Return (X, Y) of the center of cell containing provided text 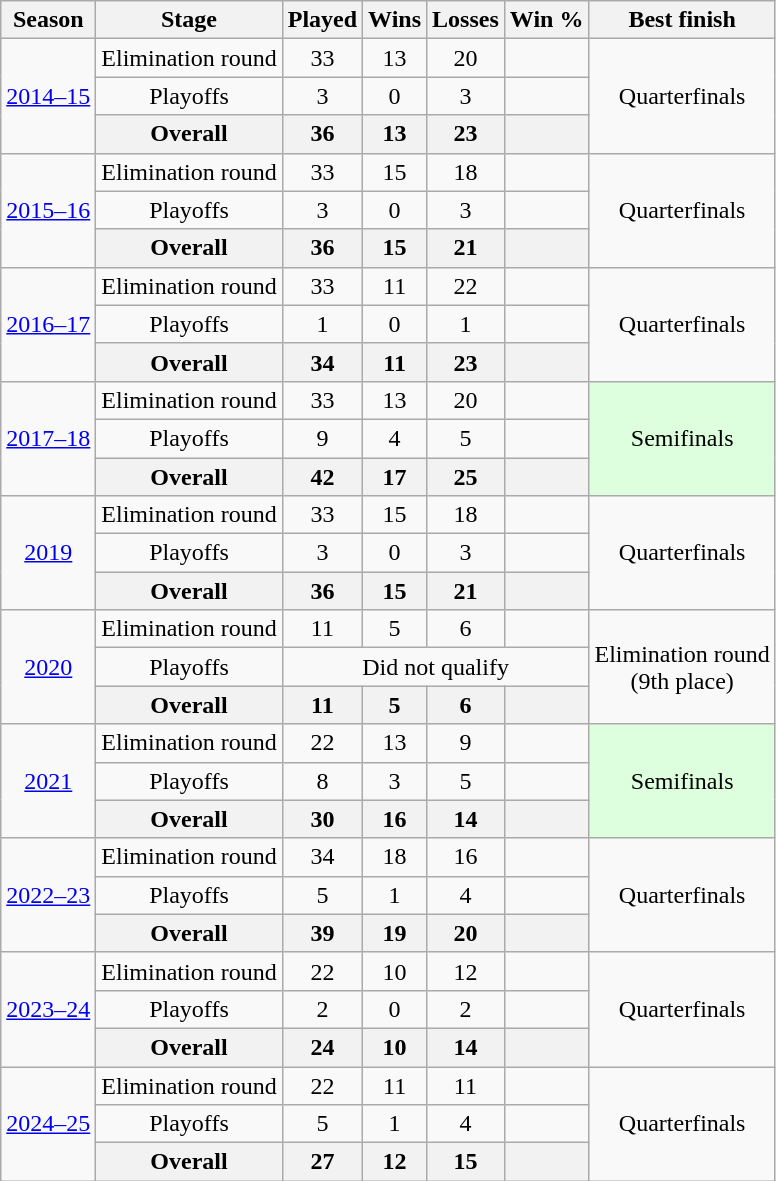
17 (395, 477)
2021 (48, 781)
2014–15 (48, 96)
2024–25 (48, 1123)
2016–17 (48, 324)
Season (48, 20)
Played (322, 20)
2017–18 (48, 438)
2015–16 (48, 210)
Wins (395, 20)
2019 (48, 553)
2023–24 (48, 1009)
8 (322, 781)
Elimination round (9th place) (682, 667)
Win % (546, 20)
2022–23 (48, 895)
42 (322, 477)
19 (395, 933)
24 (322, 1047)
2020 (48, 667)
Did not qualify (436, 667)
Stage (189, 20)
25 (466, 477)
39 (322, 933)
Losses (466, 20)
27 (322, 1162)
30 (322, 819)
Best finish (682, 20)
